Output the (x, y) coordinate of the center of the cell containing the given text.  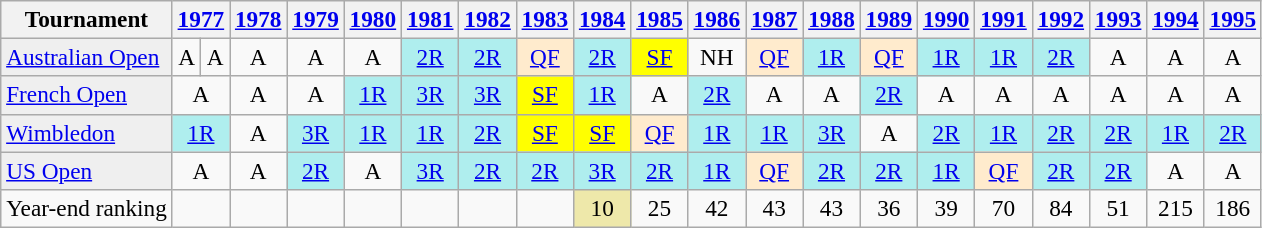
39 (946, 208)
1994 (1176, 19)
NH (716, 57)
51 (1118, 208)
Wimbledon (86, 133)
1990 (946, 19)
French Open (86, 95)
Tournament (86, 19)
1977 (200, 19)
1986 (716, 19)
Australian Open (86, 57)
1980 (372, 19)
70 (1004, 208)
215 (1176, 208)
US Open (86, 170)
Year-end ranking (86, 208)
1989 (888, 19)
1981 (430, 19)
1987 (774, 19)
1988 (832, 19)
1978 (258, 19)
1982 (488, 19)
25 (660, 208)
1993 (1118, 19)
42 (716, 208)
1984 (602, 19)
1983 (544, 19)
10 (602, 208)
1991 (1004, 19)
186 (1232, 208)
1992 (1060, 19)
36 (888, 208)
84 (1060, 208)
1985 (660, 19)
1979 (316, 19)
1995 (1232, 19)
